Return the [x, y] coordinate for the center point of the cell that contains the specified text.  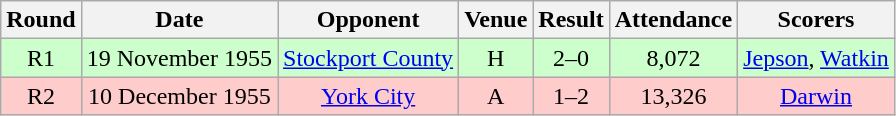
Round [41, 20]
Attendance [673, 20]
Opponent [368, 20]
Result [571, 20]
Scorers [816, 20]
8,072 [673, 58]
Stockport County [368, 58]
Venue [496, 20]
Date [179, 20]
1–2 [571, 96]
Darwin [816, 96]
R1 [41, 58]
York City [368, 96]
Jepson, Watkin [816, 58]
A [496, 96]
19 November 1955 [179, 58]
2–0 [571, 58]
H [496, 58]
13,326 [673, 96]
10 December 1955 [179, 96]
R2 [41, 96]
